Capture the cell that displays the provided text and extract its [X, Y] central coordinate. 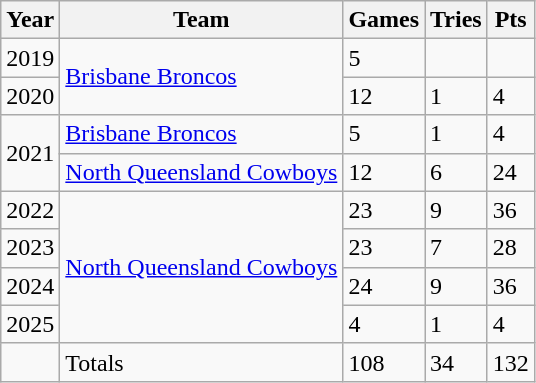
132 [510, 362]
2020 [30, 96]
108 [384, 362]
Tries [456, 20]
2022 [30, 210]
2021 [30, 153]
7 [456, 248]
34 [456, 362]
Pts [510, 20]
28 [510, 248]
Year [30, 20]
Team [202, 20]
Games [384, 20]
2019 [30, 58]
Totals [202, 362]
2024 [30, 286]
2023 [30, 248]
2025 [30, 324]
6 [456, 172]
